For the text-containing cell, return its midpoint in (x, y) coordinate format. 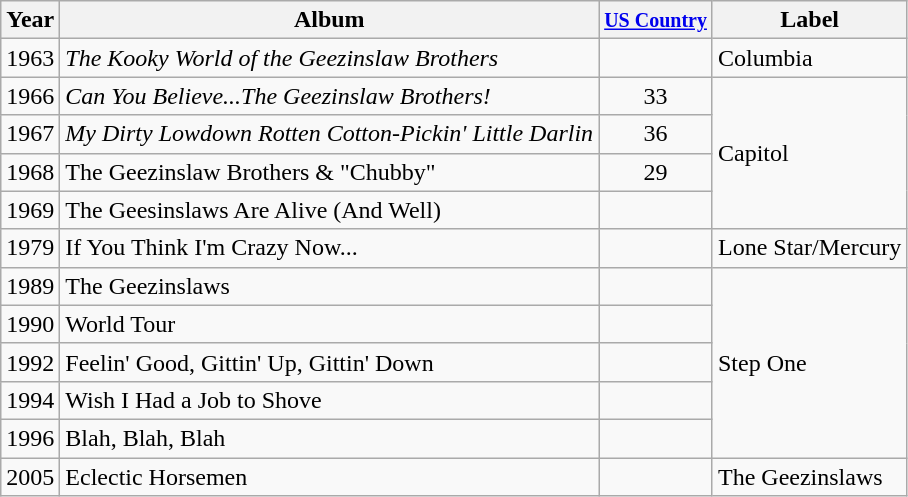
1963 (30, 58)
1968 (30, 172)
1966 (30, 96)
The Geesinslaws Are Alive (And Well) (330, 210)
US Country (656, 20)
1969 (30, 210)
Year (30, 20)
1990 (30, 324)
Can You Believe...The Geezinslaw Brothers! (330, 96)
1992 (30, 362)
29 (656, 172)
Feelin' Good, Gittin' Up, Gittin' Down (330, 362)
1979 (30, 248)
Album (330, 20)
36 (656, 134)
1989 (30, 286)
The Geezinslaw Brothers & "Chubby" (330, 172)
1994 (30, 400)
Blah, Blah, Blah (330, 438)
Wish I Had a Job to Shove (330, 400)
Lone Star/Mercury (809, 248)
Step One (809, 362)
World Tour (330, 324)
1996 (30, 438)
2005 (30, 477)
Columbia (809, 58)
33 (656, 96)
Label (809, 20)
The Kooky World of the Geezinslaw Brothers (330, 58)
Capitol (809, 153)
If You Think I'm Crazy Now... (330, 248)
My Dirty Lowdown Rotten Cotton-Pickin' Little Darlin (330, 134)
1967 (30, 134)
Eclectic Horsemen (330, 477)
